Return the [x, y] coordinate for the center point of the cell that contains the specified text.  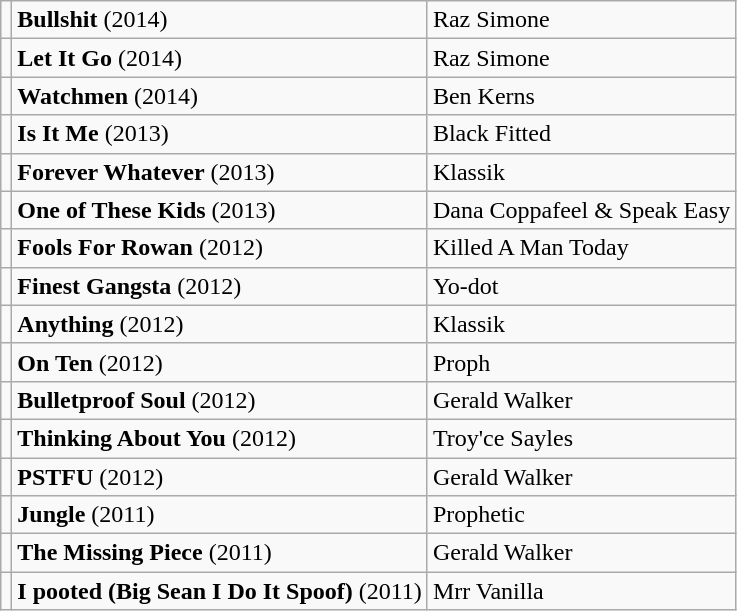
Prophetic [581, 515]
I pooted (Big Sean I Do It Spoof) (2011) [220, 591]
Troy'ce Sayles [581, 438]
Killed A Man Today [581, 248]
Yo-dot [581, 286]
Let It Go (2014) [220, 58]
Is It Me (2013) [220, 134]
One of These Kids (2013) [220, 210]
Mrr Vanilla [581, 591]
Fools For Rowan (2012) [220, 248]
Proph [581, 362]
Thinking About You (2012) [220, 438]
Jungle (2011) [220, 515]
The Missing Piece (2011) [220, 553]
Anything (2012) [220, 324]
Bullshit (2014) [220, 20]
Black Fitted [581, 134]
Bulletproof Soul (2012) [220, 400]
Dana Coppafeel & Speak Easy [581, 210]
Ben Kerns [581, 96]
PSTFU (2012) [220, 477]
Finest Gangsta (2012) [220, 286]
Watchmen (2014) [220, 96]
On Ten (2012) [220, 362]
Forever Whatever (2013) [220, 172]
